Search for the cell housing the specified text and yield its (x, y) center coordinate. 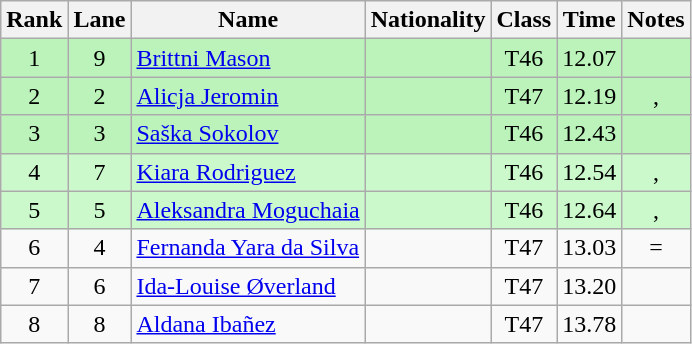
Time (590, 20)
= (656, 248)
Lane (100, 20)
1 (34, 58)
13.20 (590, 286)
12.54 (590, 172)
Alicja Jeromin (248, 96)
Name (248, 20)
13.03 (590, 248)
Nationality (428, 20)
Fernanda Yara da Silva (248, 248)
Ida-Louise Øverland (248, 286)
12.64 (590, 210)
Notes (656, 20)
Kiara Rodriguez (248, 172)
Saška Sokolov (248, 134)
9 (100, 58)
12.07 (590, 58)
12.43 (590, 134)
Rank (34, 20)
Aleksandra Moguchaia (248, 210)
13.78 (590, 324)
Aldana Ibañez (248, 324)
12.19 (590, 96)
Brittni Mason (248, 58)
Class (524, 20)
